Capture the cell that displays the provided text and extract its (x, y) central coordinate. 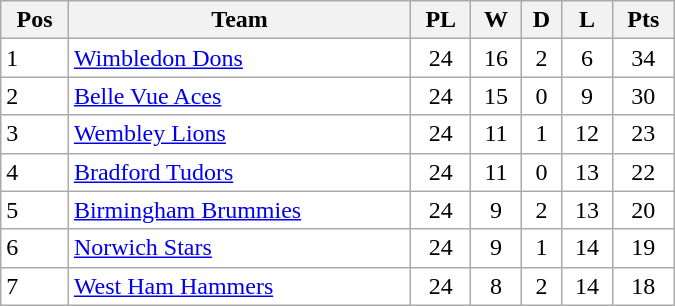
5 (35, 210)
Pts (643, 20)
19 (643, 248)
3 (35, 134)
8 (496, 286)
L (587, 20)
Belle Vue Aces (239, 96)
West Ham Hammers (239, 286)
22 (643, 172)
20 (643, 210)
7 (35, 286)
Bradford Tudors (239, 172)
15 (496, 96)
PL (441, 20)
12 (587, 134)
23 (643, 134)
18 (643, 286)
34 (643, 58)
4 (35, 172)
W (496, 20)
30 (643, 96)
Wembley Lions (239, 134)
Wimbledon Dons (239, 58)
Team (239, 20)
Pos (35, 20)
Birmingham Brummies (239, 210)
16 (496, 58)
Norwich Stars (239, 248)
D (542, 20)
